For the text-containing cell, return its midpoint in (x, y) coordinate format. 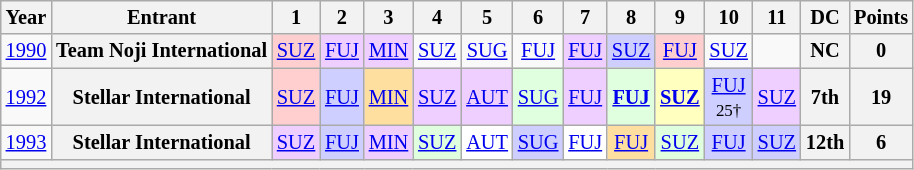
7 (585, 17)
3 (388, 17)
10 (729, 17)
12th (825, 142)
1993 (26, 142)
11 (777, 17)
Year (26, 17)
7th (825, 97)
1992 (26, 97)
5 (487, 17)
NC (825, 51)
Team Noji International (162, 51)
4 (437, 17)
0 (881, 51)
8 (631, 17)
2 (342, 17)
FUJ25† (729, 97)
1 (296, 17)
Entrant (162, 17)
DC (825, 17)
9 (680, 17)
1990 (26, 51)
Points (881, 17)
19 (881, 97)
